From the cell containing the given text, extract its center point as (x, y) coordinate. 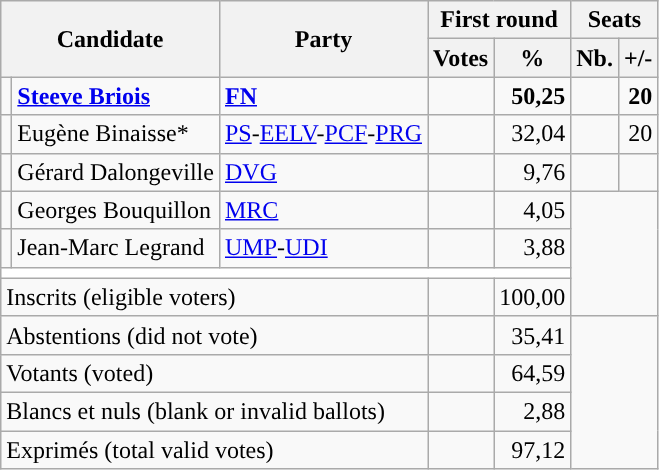
Inscrits (eligible voters) (214, 297)
Candidate (110, 39)
2,88 (532, 411)
Blancs et nuls (blank or invalid ballots) (214, 411)
3,88 (532, 248)
Party (323, 39)
50,25 (532, 96)
100,00 (532, 297)
MRC (323, 210)
Votants (voted) (214, 373)
Votes (461, 58)
Gérard Dalongeville (116, 172)
9,76 (532, 172)
Nb. (595, 58)
35,41 (532, 335)
4,05 (532, 210)
97,12 (532, 449)
32,04 (532, 134)
Seats (614, 20)
Georges Bouquillon (116, 210)
Exprimés (total valid votes) (214, 449)
Steeve Briois (116, 96)
Eugène Binaisse* (116, 134)
64,59 (532, 373)
DVG (323, 172)
FN (323, 96)
% (532, 58)
PS-EELV-PCF-PRG (323, 134)
Jean-Marc Legrand (116, 248)
Abstentions (did not vote) (214, 335)
+/- (638, 58)
First round (500, 20)
UMP-UDI (323, 248)
